Capture the cell that displays the provided text and extract its [x, y] central coordinate. 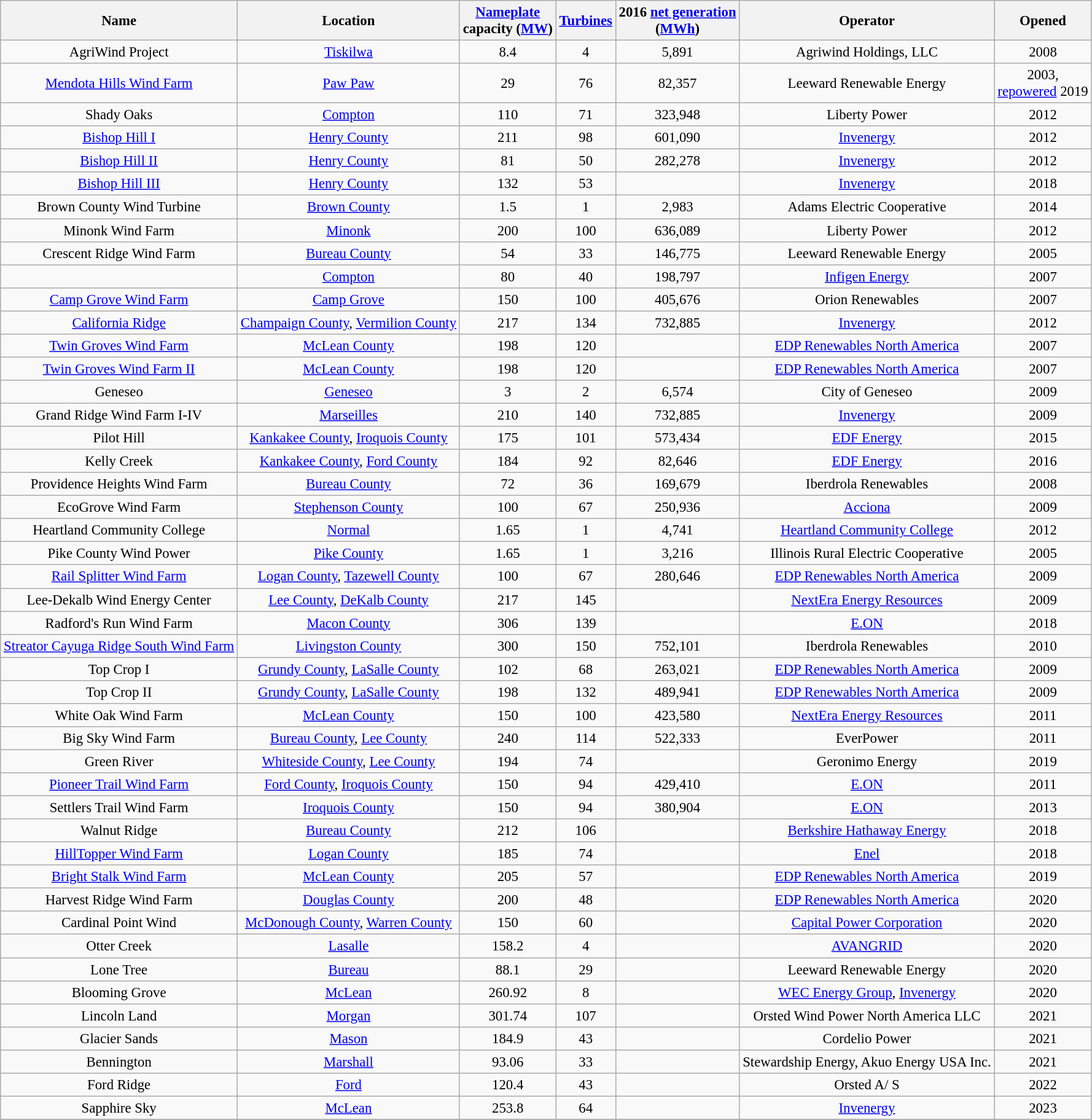
2016 net generation (MWh) [677, 21]
Camp Grove [349, 299]
McDonough County, Warren County [349, 923]
2010 [1043, 646]
Harvest Ridge Wind Farm [119, 900]
Camp Grove Wind Farm [119, 299]
98 [586, 138]
253.8 [507, 1108]
573,434 [677, 438]
Sapphire Sky [119, 1108]
106 [586, 831]
175 [507, 438]
Livingston County [349, 646]
Twin Groves Wind Farm [119, 346]
71 [586, 115]
114 [586, 738]
Stewardship Energy, Akuo Energy USA Inc. [867, 1062]
636,089 [677, 230]
Pike County [349, 554]
36 [586, 484]
Iroquois County [349, 808]
Kankakee County, Iroquois County [349, 438]
110 [507, 115]
Bennington [119, 1062]
Brown County Wind Turbine [119, 207]
Lasalle [349, 946]
184.9 [507, 1038]
Tiskilwa [349, 52]
Ford County, Iroquois County [349, 785]
Top Crop II [119, 692]
194 [507, 761]
Pilot Hill [119, 438]
210 [507, 415]
Turbines [586, 21]
3,216 [677, 554]
184 [507, 461]
2,983 [677, 207]
Minonk [349, 230]
Location [349, 21]
Bishop Hill III [119, 184]
2016 [1043, 461]
57 [586, 877]
101 [586, 438]
Brown County [349, 207]
HillTopper Wind Farm [119, 854]
72 [507, 484]
Infigen Energy [867, 276]
Shady Oaks [119, 115]
60 [586, 923]
Bright Stalk Wind Farm [119, 877]
Paw Paw [349, 84]
Berkshire Hathaway Energy [867, 831]
Lee-Dekalb Wind Energy Center [119, 600]
Geronimo Energy [867, 761]
Acciona [867, 507]
WEC Energy Group, Invenergy [867, 992]
601,090 [677, 138]
76 [586, 84]
Champaign County, Vermilion County [349, 323]
Lone Tree [119, 969]
Streator Cayuga Ridge South Wind Farm [119, 646]
Rail Splitter Wind Farm [119, 577]
2022 [1043, 1085]
Minonk Wind Farm [119, 230]
Green River [119, 761]
Stephenson County [349, 507]
Nameplatecapacity (MW) [507, 21]
380,904 [677, 808]
Bureau County, Lee County [349, 738]
Logan County [349, 854]
205 [507, 877]
Marseilles [349, 415]
Operator [867, 21]
8 [586, 992]
2 [586, 392]
EverPower [867, 738]
Pioneer Trail Wind Farm [119, 785]
Kankakee County, Ford County [349, 461]
Agriwind Holdings, LLC [867, 52]
Name [119, 21]
2003, repowered 2019 [1043, 84]
Radford's Run Wind Farm [119, 623]
139 [586, 623]
102 [507, 669]
40 [586, 276]
2014 [1043, 207]
53 [586, 184]
Big Sky Wind Farm [119, 738]
423,580 [677, 715]
Grand Ridge Wind Farm I-IV [119, 415]
Adams Electric Cooperative [867, 207]
68 [586, 669]
Orsted A/ S [867, 1085]
752,101 [677, 646]
240 [507, 738]
134 [586, 323]
AgriWind Project [119, 52]
Blooming Grove [119, 992]
212 [507, 831]
Orsted Wind Power North America LLC [867, 1016]
80 [507, 276]
AVANGRID [867, 946]
Macon County [349, 623]
Opened [1043, 21]
Otter Creek [119, 946]
81 [507, 161]
Cardinal Point Wind [119, 923]
Twin Groves Wind Farm II [119, 369]
48 [586, 900]
Mason [349, 1038]
8.4 [507, 52]
185 [507, 854]
146,775 [677, 253]
Bureau [349, 969]
4,741 [677, 530]
50 [586, 161]
Settlers Trail Wind Farm [119, 808]
Lincoln Land [119, 1016]
169,679 [677, 484]
250,936 [677, 507]
EcoGrove Wind Farm [119, 507]
93.06 [507, 1062]
2013 [1043, 808]
82,646 [677, 461]
Ford Ridge [119, 1085]
300 [507, 646]
82,357 [677, 84]
White Oak Wind Farm [119, 715]
323,948 [677, 115]
Enel [867, 854]
Providence Heights Wind Farm [119, 484]
522,333 [677, 738]
Ford [349, 1085]
280,646 [677, 577]
Capital Power Corporation [867, 923]
Kelly Creek [119, 461]
263,021 [677, 669]
120.4 [507, 1085]
Normal [349, 530]
6,574 [677, 392]
Marshall [349, 1062]
140 [586, 415]
64 [586, 1108]
City of Geneseo [867, 392]
Glacier Sands [119, 1038]
54 [507, 253]
California Ridge [119, 323]
88.1 [507, 969]
3 [507, 392]
Bishop Hill I [119, 138]
211 [507, 138]
Logan County, Tazewell County [349, 577]
Pike County Wind Power [119, 554]
145 [586, 600]
405,676 [677, 299]
Top Crop I [119, 669]
Crescent Ridge Wind Farm [119, 253]
Mendota Hills Wind Farm [119, 84]
92 [586, 461]
306 [507, 623]
198,797 [677, 276]
Lee County, DeKalb County [349, 600]
2023 [1043, 1108]
Walnut Ridge [119, 831]
429,410 [677, 785]
301.74 [507, 1016]
282,278 [677, 161]
2015 [1043, 438]
158.2 [507, 946]
107 [586, 1016]
Bishop Hill II [119, 161]
Illinois Rural Electric Cooperative [867, 554]
489,941 [677, 692]
Cordelio Power [867, 1038]
Morgan [349, 1016]
Orion Renewables [867, 299]
Whiteside County, Lee County [349, 761]
260.92 [507, 992]
1.5 [507, 207]
Douglas County [349, 900]
5,891 [677, 52]
